Scan for the cell matching the given text and deliver its (X, Y) coordinate at center. 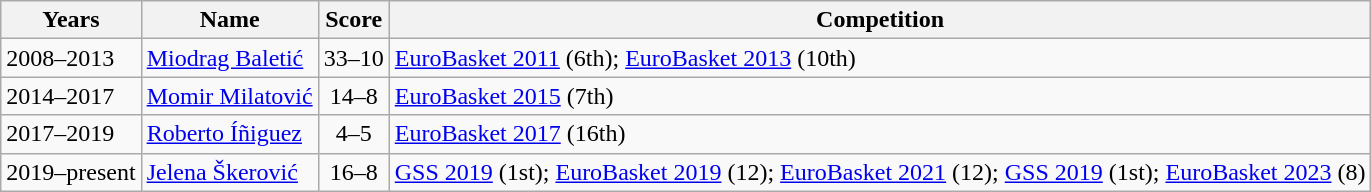
EuroBasket 2015 (7th) (880, 96)
2019–present (71, 172)
Miodrag Baletić (230, 58)
2017–2019 (71, 134)
GSS 2019 (1st); EuroBasket 2019 (12); EuroBasket 2021 (12); GSS 2019 (1st); EuroBasket 2023 (8) (880, 172)
33–10 (354, 58)
Momir Milatović (230, 96)
Jelena Škerović (230, 172)
Roberto Íñiguez (230, 134)
EuroBasket 2017 (16th) (880, 134)
2014–2017 (71, 96)
Name (230, 20)
14–8 (354, 96)
Competition (880, 20)
Score (354, 20)
16–8 (354, 172)
EuroBasket 2011 (6th); EuroBasket 2013 (10th) (880, 58)
4–5 (354, 134)
Years (71, 20)
2008–2013 (71, 58)
